Return (X, Y) of the center of cell containing provided text 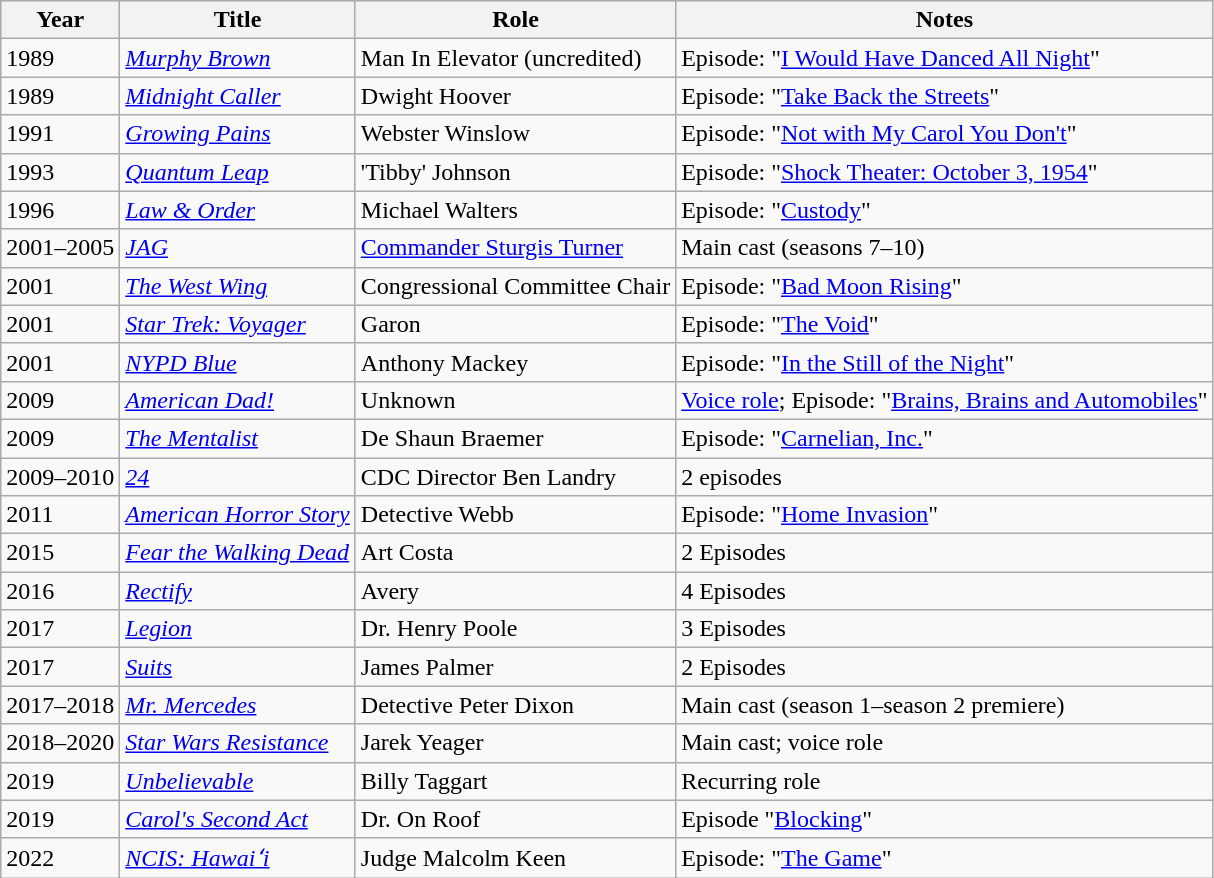
Growing Pains (238, 134)
Dr. On Roof (515, 819)
'Tibby' Johnson (515, 172)
Commander Sturgis Turner (515, 248)
2015 (60, 553)
Legion (238, 629)
Episode: "Carnelian, Inc." (944, 438)
Main cast (season 1–season 2 premiere) (944, 705)
Episode: "In the Still of the Night" (944, 362)
Episode: "Not with My Carol You Don't" (944, 134)
Recurring role (944, 781)
Episode: "Take Back the Streets" (944, 96)
James Palmer (515, 667)
1991 (60, 134)
Notes (944, 20)
1993 (60, 172)
NYPD Blue (238, 362)
Voice role; Episode: "Brains, Brains and Automobiles" (944, 400)
Suits (238, 667)
Midnight Caller (238, 96)
Fear the Walking Dead (238, 553)
Episode: "Home Invasion" (944, 515)
2009–2010 (60, 477)
1996 (60, 210)
The West Wing (238, 286)
2001–2005 (60, 248)
2017–2018 (60, 705)
2022 (60, 858)
Episode "Blocking" (944, 819)
Episode: "Custody" (944, 210)
Episode: "Shock Theater: October 3, 1954" (944, 172)
American Dad! (238, 400)
3 Episodes (944, 629)
Episode: "The Game" (944, 858)
Unknown (515, 400)
4 Episodes (944, 591)
Quantum Leap (238, 172)
The Mentalist (238, 438)
2018–2020 (60, 743)
CDC Director Ben Landry (515, 477)
Murphy Brown (238, 58)
24 (238, 477)
American Horror Story (238, 515)
De Shaun Braemer (515, 438)
Dwight Hoover (515, 96)
Congressional Committee Chair (515, 286)
Detective Peter Dixon (515, 705)
Main cast (seasons 7–10) (944, 248)
Man In Elevator (uncredited) (515, 58)
Episode: "I Would Have Danced All Night" (944, 58)
Rectify (238, 591)
NCIS: Hawaiʻi (238, 858)
Star Wars Resistance (238, 743)
Art Costa (515, 553)
Star Trek: Voyager (238, 324)
Garon (515, 324)
Episode: "Bad Moon Rising" (944, 286)
Avery (515, 591)
Episode: "The Void" (944, 324)
Law & Order (238, 210)
Jarek Yeager (515, 743)
Main cast; voice role (944, 743)
Dr. Henry Poole (515, 629)
Michael Walters (515, 210)
Webster Winslow (515, 134)
Year (60, 20)
Unbelievable (238, 781)
Title (238, 20)
Judge Malcolm Keen (515, 858)
2 episodes (944, 477)
Anthony Mackey (515, 362)
Carol's Second Act (238, 819)
Role (515, 20)
Billy Taggart (515, 781)
JAG (238, 248)
2011 (60, 515)
Detective Webb (515, 515)
2016 (60, 591)
Mr. Mercedes (238, 705)
